Extract the (X, Y) coordinate from the center of the cell holding the provided text.  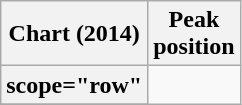
Chart (2014) (74, 34)
scope="row" (74, 85)
Peakposition (194, 34)
